Provide the [x, y] coordinate of the cell's center where the given text is located.  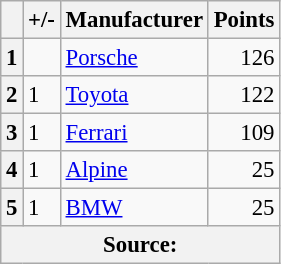
Source: [140, 245]
BMW [134, 208]
Ferrari [134, 133]
Points [244, 20]
Manufacturer [134, 20]
122 [244, 95]
Alpine [134, 170]
4 [12, 170]
5 [12, 208]
3 [12, 133]
+/- [42, 20]
126 [244, 58]
109 [244, 133]
Toyota [134, 95]
Porsche [134, 58]
2 [12, 95]
